Locate the cell with the specified text and output its (X, Y) center coordinate. 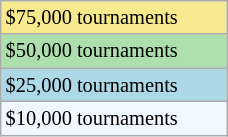
$75,000 tournaments (114, 17)
$25,000 tournaments (114, 85)
$50,000 tournaments (114, 51)
$10,000 tournaments (114, 118)
